Capture the cell that displays the provided text and extract its (x, y) central coordinate. 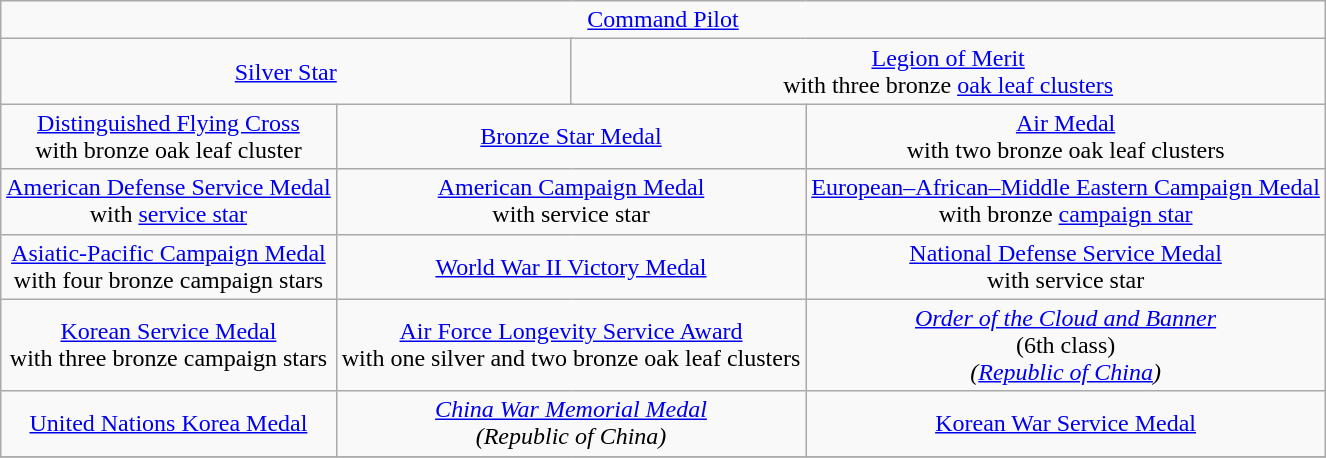
Air Medalwith two bronze oak leaf clusters (1066, 136)
European–African–Middle Eastern Campaign Medalwith bronze campaign star (1066, 202)
World War II Victory Medal (571, 266)
Distinguished Flying Crosswith bronze oak leaf cluster (169, 136)
Bronze Star Medal (571, 136)
American Campaign Medalwith service star (571, 202)
Korean Service Medalwith three bronze campaign stars (169, 345)
National Defense Service Medalwith service star (1066, 266)
Command Pilot (664, 20)
Silver Star (286, 72)
United Nations Korea Medal (169, 424)
Air Force Longevity Service Awardwith one silver and two bronze oak leaf clusters (571, 345)
Korean War Service Medal (1066, 424)
Asiatic-Pacific Campaign Medalwith four bronze campaign stars (169, 266)
Legion of Meritwith three bronze oak leaf clusters (948, 72)
American Defense Service Medalwith service star (169, 202)
Order of the Cloud and Banner(6th class)(Republic of China) (1066, 345)
China War Memorial Medal(Republic of China) (571, 424)
